Determine the (x, y) coordinate at the center of the cell enclosing the given text.  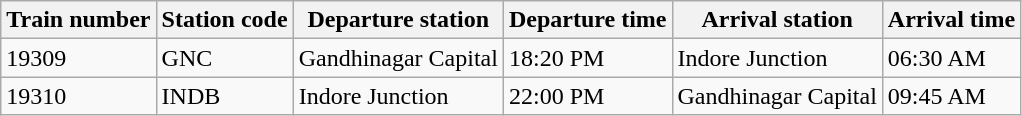
06:30 AM (951, 58)
19310 (78, 96)
Train number (78, 20)
09:45 AM (951, 96)
19309 (78, 58)
Station code (224, 20)
Departure time (588, 20)
INDB (224, 96)
22:00 PM (588, 96)
Arrival station (777, 20)
18:20 PM (588, 58)
Arrival time (951, 20)
Departure station (398, 20)
GNC (224, 58)
